Locate the cell with the specified text and output its (X, Y) center coordinate. 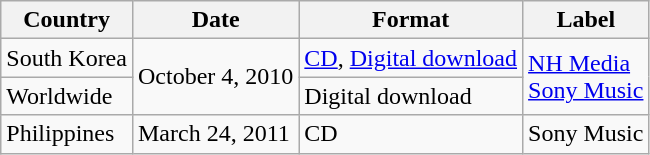
Format (411, 20)
CD, Digital download (411, 58)
Country (67, 20)
March 24, 2011 (215, 134)
Worldwide (67, 96)
Philippines (67, 134)
NH MediaSony Music (586, 77)
South Korea (67, 58)
Digital download (411, 96)
Date (215, 20)
Label (586, 20)
CD (411, 134)
Sony Music (586, 134)
October 4, 2010 (215, 77)
